Detect which cell encompasses the target text, then output its [X, Y] center coordinate. 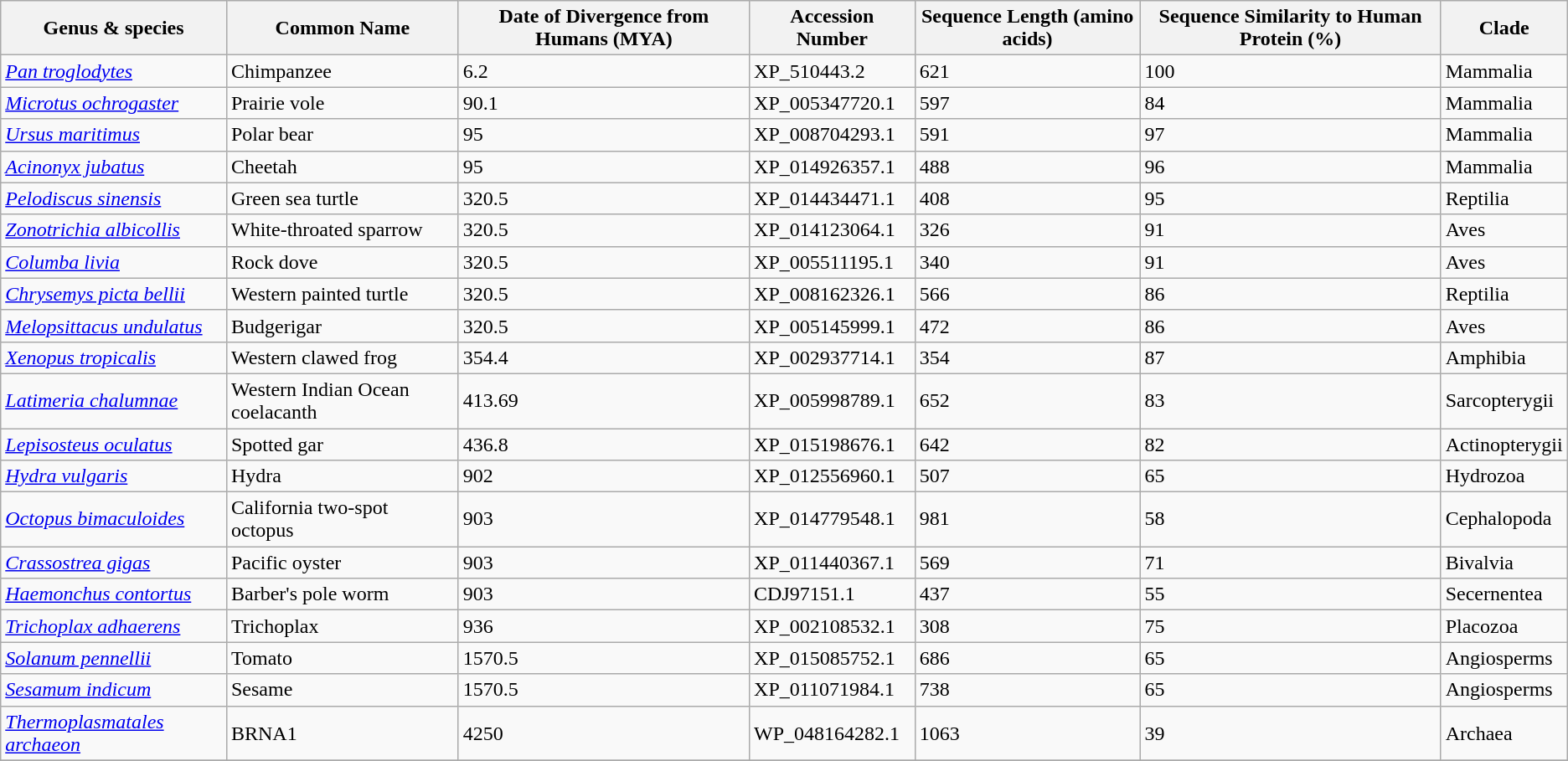
97 [1290, 135]
XP_008704293.1 [833, 135]
XP_014779548.1 [833, 519]
642 [1027, 445]
Sequence Similarity to Human Protein (%) [1290, 28]
XP_015085752.1 [833, 658]
XP_011440367.1 [833, 563]
XP_008162326.1 [833, 294]
55 [1290, 594]
Pacific oyster [342, 563]
686 [1027, 658]
437 [1027, 594]
981 [1027, 519]
Zonotrichia albicollis [114, 230]
936 [603, 626]
39 [1290, 733]
Cephalopoda [1504, 519]
4250 [603, 733]
WP_048164282.1 [833, 733]
XP_510443.2 [833, 71]
82 [1290, 445]
Sarcopterygii [1504, 400]
413.69 [603, 400]
Crassostrea gigas [114, 563]
Cheetah [342, 167]
Octopus bimaculoides [114, 519]
Trichoplax [342, 626]
Archaea [1504, 733]
472 [1027, 326]
Placozoa [1504, 626]
90.1 [603, 103]
566 [1027, 294]
Amphibia [1504, 357]
Hydra [342, 476]
Actinopterygii [1504, 445]
569 [1027, 563]
White-throated sparrow [342, 230]
Haemonchus contortus [114, 594]
Sesamum indicum [114, 690]
436.8 [603, 445]
Bivalvia [1504, 563]
XP_005347720.1 [833, 103]
738 [1027, 690]
Hydra vulgaris [114, 476]
Date of Divergence from Humans (MYA) [603, 28]
Ursus maritimus [114, 135]
87 [1290, 357]
96 [1290, 167]
488 [1027, 167]
Microtus ochrogaster [114, 103]
Hydrozoa [1504, 476]
California two-spot octopus [342, 519]
XP_005145999.1 [833, 326]
Accession Number [833, 28]
Chimpanzee [342, 71]
XP_012556960.1 [833, 476]
100 [1290, 71]
Solanum pennellii [114, 658]
Columba livia [114, 262]
354.4 [603, 357]
Common Name [342, 28]
CDJ97151.1 [833, 594]
Western painted turtle [342, 294]
Sesame [342, 690]
354 [1027, 357]
326 [1027, 230]
902 [603, 476]
XP_005511195.1 [833, 262]
340 [1027, 262]
Western clawed frog [342, 357]
XP_011071984.1 [833, 690]
621 [1027, 71]
507 [1027, 476]
Prairie vole [342, 103]
XP_002937714.1 [833, 357]
84 [1290, 103]
Melopsittacus undulatus [114, 326]
Budgerigar [342, 326]
83 [1290, 400]
652 [1027, 400]
Polar bear [342, 135]
Thermoplasmatales archaeon [114, 733]
XP_002108532.1 [833, 626]
Lepisosteus oculatus [114, 445]
591 [1027, 135]
Green sea turtle [342, 198]
Xenopus tropicalis [114, 357]
Tomato [342, 658]
Rock dove [342, 262]
XP_015198676.1 [833, 445]
75 [1290, 626]
XP_005998789.1 [833, 400]
597 [1027, 103]
XP_014926357.1 [833, 167]
Trichoplax adhaerens [114, 626]
BRNA1 [342, 733]
Barber's pole worm [342, 594]
71 [1290, 563]
Western Indian Ocean coelacanth [342, 400]
Spotted gar [342, 445]
Chrysemys picta bellii [114, 294]
Acinonyx jubatus [114, 167]
Clade [1504, 28]
Latimeria chalumnae [114, 400]
XP_014434471.1 [833, 198]
308 [1027, 626]
Genus & species [114, 28]
6.2 [603, 71]
408 [1027, 198]
XP_014123064.1 [833, 230]
1063 [1027, 733]
Pan troglodytes [114, 71]
Pelodiscus sinensis [114, 198]
Secernentea [1504, 594]
58 [1290, 519]
Sequence Length (amino acids) [1027, 28]
